Provide the (x, y) coordinate of the cell's center where the given text is located.  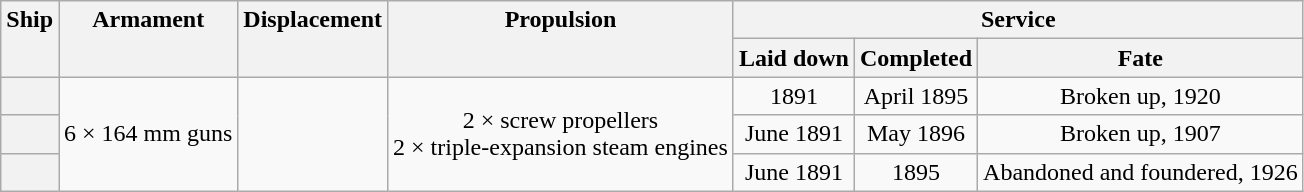
Laid down (794, 58)
Completed (916, 58)
1891 (794, 96)
Armament (148, 39)
May 1896 (916, 134)
Broken up, 1907 (1141, 134)
Fate (1141, 58)
Ship (30, 39)
Displacement (313, 39)
6 × 164 mm guns (148, 134)
Service (1018, 20)
April 1895 (916, 96)
Broken up, 1920 (1141, 96)
Abandoned and foundered, 1926 (1141, 172)
1895 (916, 172)
2 × screw propellers2 × triple-expansion steam engines (561, 134)
Propulsion (561, 39)
